Provide the [X, Y] coordinate of the cell's center where the given text is located.  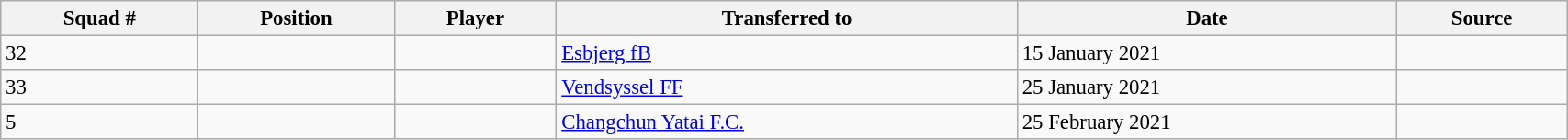
Transferred to [786, 18]
Position [296, 18]
Source [1483, 18]
25 January 2021 [1207, 87]
15 January 2021 [1207, 53]
25 February 2021 [1207, 122]
33 [99, 87]
32 [99, 53]
Esbjerg fB [786, 53]
5 [99, 122]
Player [476, 18]
Changchun Yatai F.C. [786, 122]
Squad # [99, 18]
Date [1207, 18]
Vendsyssel FF [786, 87]
